For the text-containing cell, return its midpoint in (x, y) coordinate format. 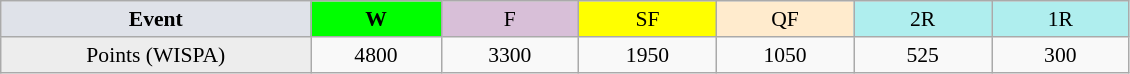
Event (156, 19)
F (510, 19)
1R (1061, 19)
525 (923, 55)
QF (785, 19)
4800 (376, 55)
300 (1061, 55)
2R (923, 19)
3300 (510, 55)
SF (648, 19)
1950 (648, 55)
Points (WISPA) (156, 55)
W (376, 19)
1050 (785, 55)
